Capture the cell that displays the provided text and extract its [x, y] central coordinate. 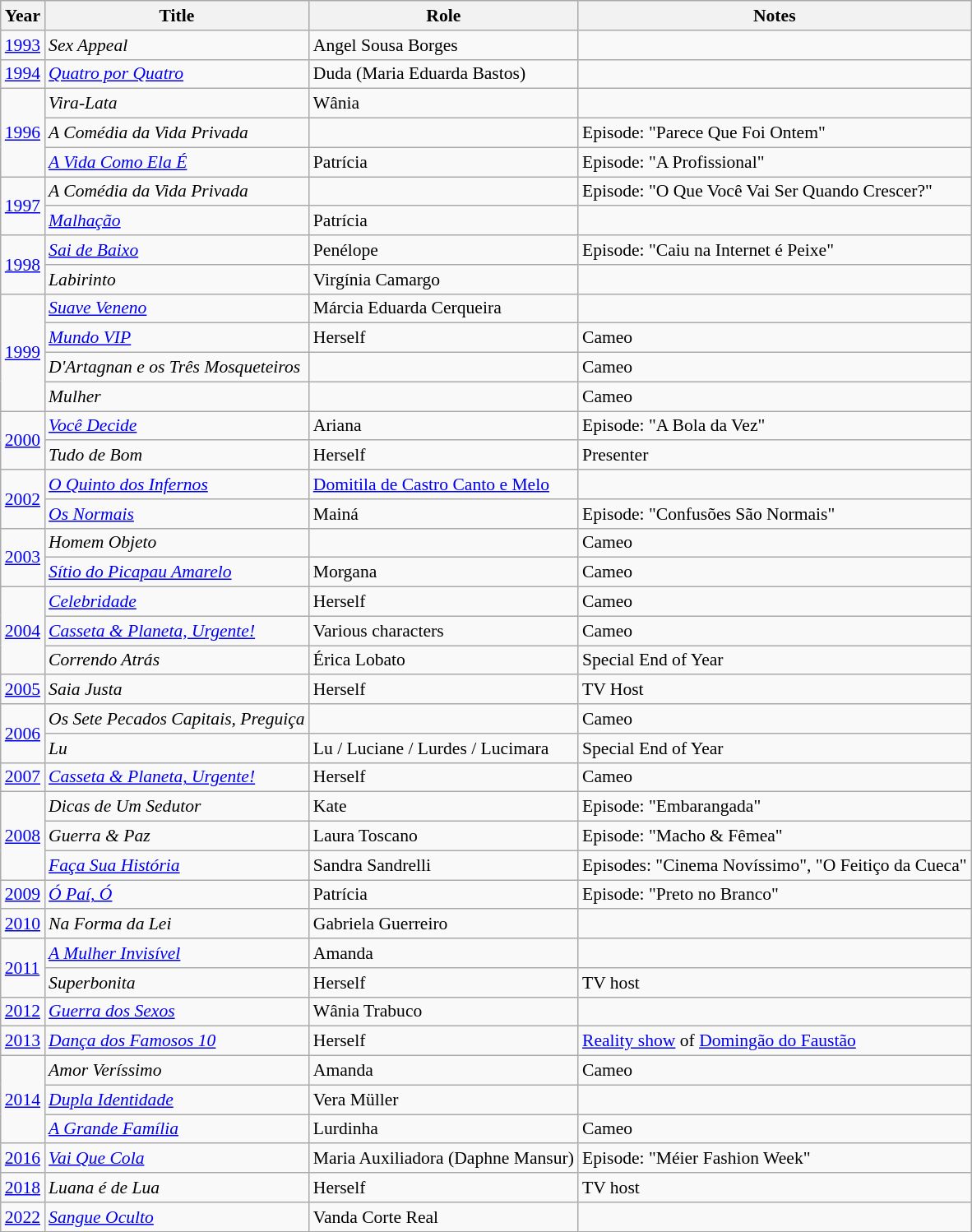
Morgana [444, 572]
Guerra dos Sexos [177, 1012]
Notes [775, 16]
Faça Sua História [177, 865]
Quatro por Quatro [177, 74]
Mainá [444, 514]
Episode: "A Profissional" [775, 162]
Tudo de Bom [177, 456]
Duda (Maria Eduarda Bastos) [444, 74]
Laura Toscano [444, 836]
Presenter [775, 456]
Maria Auxiliadora (Daphne Mansur) [444, 1159]
2009 [23, 895]
Você Decide [177, 426]
2007 [23, 777]
Episode: "Caiu na Internet é Peixe" [775, 250]
Year [23, 16]
Gabriela Guerreiro [444, 924]
A Mulher Invisível [177, 953]
Malhação [177, 221]
Os Sete Pecados Capitais, Preguiça [177, 719]
TV Host [775, 690]
2006 [23, 734]
Lurdinha [444, 1129]
2000 [23, 441]
1996 [23, 133]
Vira-Lata [177, 104]
1997 [23, 206]
D'Artagnan e os Três Mosqueteiros [177, 368]
Kate [444, 807]
1994 [23, 74]
Episode: "Parece Que Foi Ontem" [775, 133]
2003 [23, 558]
2002 [23, 498]
Na Forma da Lei [177, 924]
Penélope [444, 250]
2004 [23, 632]
Dupla Identidade [177, 1100]
Angel Sousa Borges [444, 45]
Lu [177, 748]
Sítio do Picapau Amarelo [177, 572]
Title [177, 16]
2013 [23, 1041]
Guerra & Paz [177, 836]
Wânia [444, 104]
Dicas de Um Sedutor [177, 807]
Correndo Atrás [177, 660]
Ó Paí, Ó [177, 895]
Mulher [177, 396]
Ariana [444, 426]
Lu / Luciane / Lurdes / Lucimara [444, 748]
Superbonita [177, 983]
1993 [23, 45]
Episode: "Preto no Branco" [775, 895]
Vera Müller [444, 1100]
A Grande Família [177, 1129]
Role [444, 16]
Domitila de Castro Canto e Melo [444, 484]
Sangue Oculto [177, 1217]
Sandra Sandrelli [444, 865]
2005 [23, 690]
Episodes: "Cinema Novíssimo", "O Feitiço da Cueca" [775, 865]
2011 [23, 967]
Márcia Eduarda Cerqueira [444, 308]
2014 [23, 1100]
Labirinto [177, 280]
Vanda Corte Real [444, 1217]
Os Normais [177, 514]
Sai de Baixo [177, 250]
Dança dos Famosos 10 [177, 1041]
2012 [23, 1012]
1999 [23, 352]
Virgínia Camargo [444, 280]
Reality show of Domingão do Faustão [775, 1041]
Sex Appeal [177, 45]
2018 [23, 1188]
Episode: "Méier Fashion Week" [775, 1159]
Amor Veríssimo [177, 1071]
O Quinto dos Infernos [177, 484]
Wânia Trabuco [444, 1012]
2010 [23, 924]
Luana é de Lua [177, 1188]
2022 [23, 1217]
Érica Lobato [444, 660]
Vai Que Cola [177, 1159]
Suave Veneno [177, 308]
Celebridade [177, 602]
Episode: "A Bola da Vez" [775, 426]
Mundo VIP [177, 338]
Various characters [444, 631]
Homem Objeto [177, 543]
Episode: "Confusões São Normais" [775, 514]
Episode: "O Que Você Vai Ser Quando Crescer?" [775, 192]
2008 [23, 836]
1998 [23, 265]
Episode: "Embarangada" [775, 807]
2016 [23, 1159]
Saia Justa [177, 690]
Episode: "Macho & Fêmea" [775, 836]
A Vida Como Ela É [177, 162]
